Extract the (x, y) coordinate from the center of the cell holding the provided text.  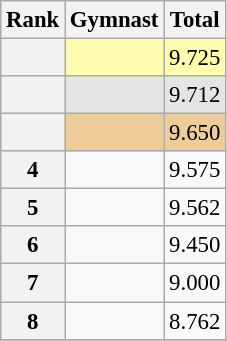
9.712 (195, 95)
9.650 (195, 133)
9.000 (195, 283)
Gymnast (114, 20)
9.725 (195, 58)
7 (33, 283)
9.562 (195, 208)
9.575 (195, 170)
6 (33, 245)
9.450 (195, 245)
4 (33, 170)
5 (33, 208)
Total (195, 20)
8.762 (195, 321)
Rank (33, 20)
8 (33, 321)
